From the cell containing the given text, extract its center point as [x, y] coordinate. 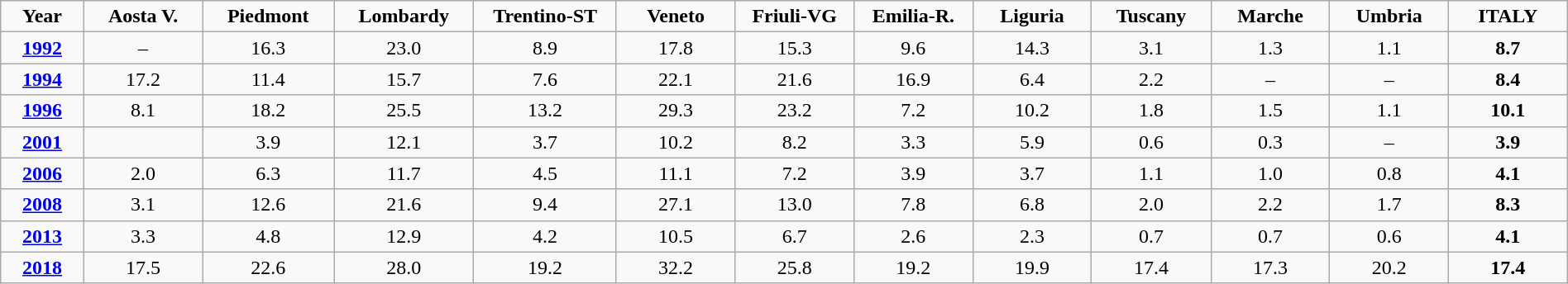
2001 [43, 142]
16.9 [914, 79]
6.4 [1032, 79]
1.0 [1270, 173]
ITALY [1508, 17]
0.3 [1270, 142]
Piedmont [268, 17]
17.8 [676, 48]
7.6 [545, 79]
18.2 [268, 111]
12.1 [404, 142]
5.9 [1032, 142]
20.2 [1389, 267]
6.3 [268, 173]
6.8 [1032, 205]
2008 [43, 205]
Marche [1270, 17]
11.1 [676, 173]
11.7 [404, 173]
Umbria [1389, 17]
8.9 [545, 48]
2.6 [914, 236]
11.4 [268, 79]
Veneto [676, 17]
19.9 [1032, 267]
2006 [43, 173]
Aosta V. [143, 17]
28.0 [404, 267]
17.2 [143, 79]
6.7 [795, 236]
Emilia-R. [914, 17]
1994 [43, 79]
8.4 [1508, 79]
27.1 [676, 205]
25.8 [795, 267]
2013 [43, 236]
7.8 [914, 205]
13.0 [795, 205]
1992 [43, 48]
10.5 [676, 236]
9.6 [914, 48]
22.6 [268, 267]
16.3 [268, 48]
10.1 [1508, 111]
8.2 [795, 142]
9.4 [545, 205]
4.2 [545, 236]
1.3 [1270, 48]
Liguria [1032, 17]
1.8 [1151, 111]
8.7 [1508, 48]
17.3 [1270, 267]
8.1 [143, 111]
0.8 [1389, 173]
32.2 [676, 267]
12.9 [404, 236]
2.3 [1032, 236]
1996 [43, 111]
15.3 [795, 48]
23.2 [795, 111]
12.6 [268, 205]
29.3 [676, 111]
25.5 [404, 111]
1.7 [1389, 205]
17.5 [143, 267]
13.2 [545, 111]
Tuscany [1151, 17]
2018 [43, 267]
23.0 [404, 48]
4.8 [268, 236]
15.7 [404, 79]
8.3 [1508, 205]
Friuli-VG [795, 17]
Trentino-ST [545, 17]
14.3 [1032, 48]
Year [43, 17]
1.5 [1270, 111]
4.5 [545, 173]
22.1 [676, 79]
Lombardy [404, 17]
